Scan for the cell matching the given text and deliver its [X, Y] coordinate at center. 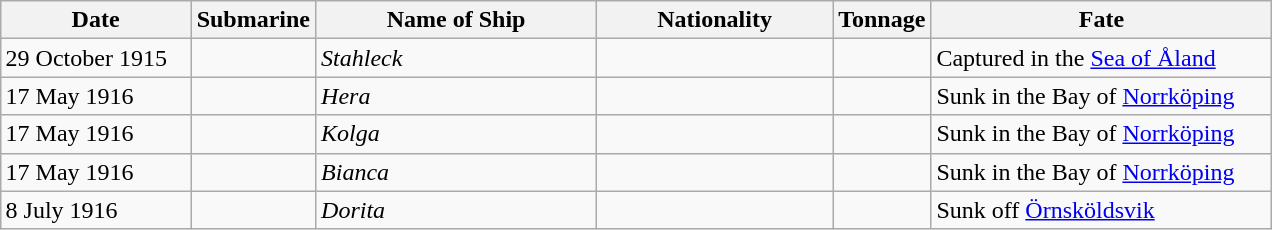
8 July 1916 [96, 210]
Tonnage [882, 20]
Kolga [456, 134]
Dorita [456, 210]
Fate [1102, 20]
Submarine [253, 20]
Name of Ship [456, 20]
Captured in the Sea of Åland [1102, 58]
Sunk off Örnsköldsvik [1102, 210]
Date [96, 20]
Hera [456, 96]
Nationality [715, 20]
Bianca [456, 172]
29 October 1915 [96, 58]
Stahleck [456, 58]
